For the text-containing cell, return its midpoint in [x, y] coordinate format. 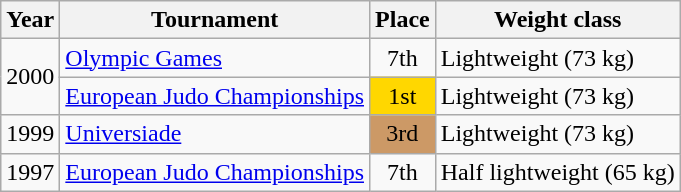
1999 [30, 134]
Olympic Games [215, 58]
Tournament [215, 20]
Weight class [558, 20]
1st [403, 96]
2000 [30, 77]
Place [403, 20]
1997 [30, 172]
Year [30, 20]
Half lightweight (65 kg) [558, 172]
3rd [403, 134]
Universiade [215, 134]
